Provide the (X, Y) coordinate of the cell's center where the given text is located.  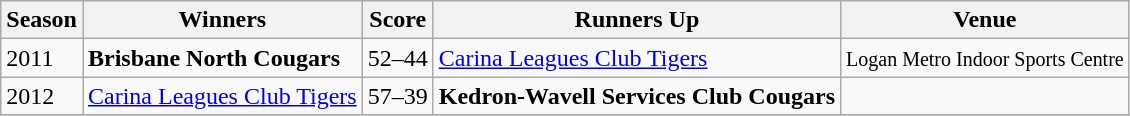
Winners (222, 20)
57–39 (398, 96)
Brisbane North Cougars (222, 58)
Season (42, 20)
2012 (42, 96)
2011 (42, 58)
Venue (986, 20)
Runners Up (636, 20)
52–44 (398, 58)
Logan Metro Indoor Sports Centre (986, 58)
Score (398, 20)
Kedron-Wavell Services Club Cougars (636, 96)
